Capture the cell that displays the provided text and extract its [x, y] central coordinate. 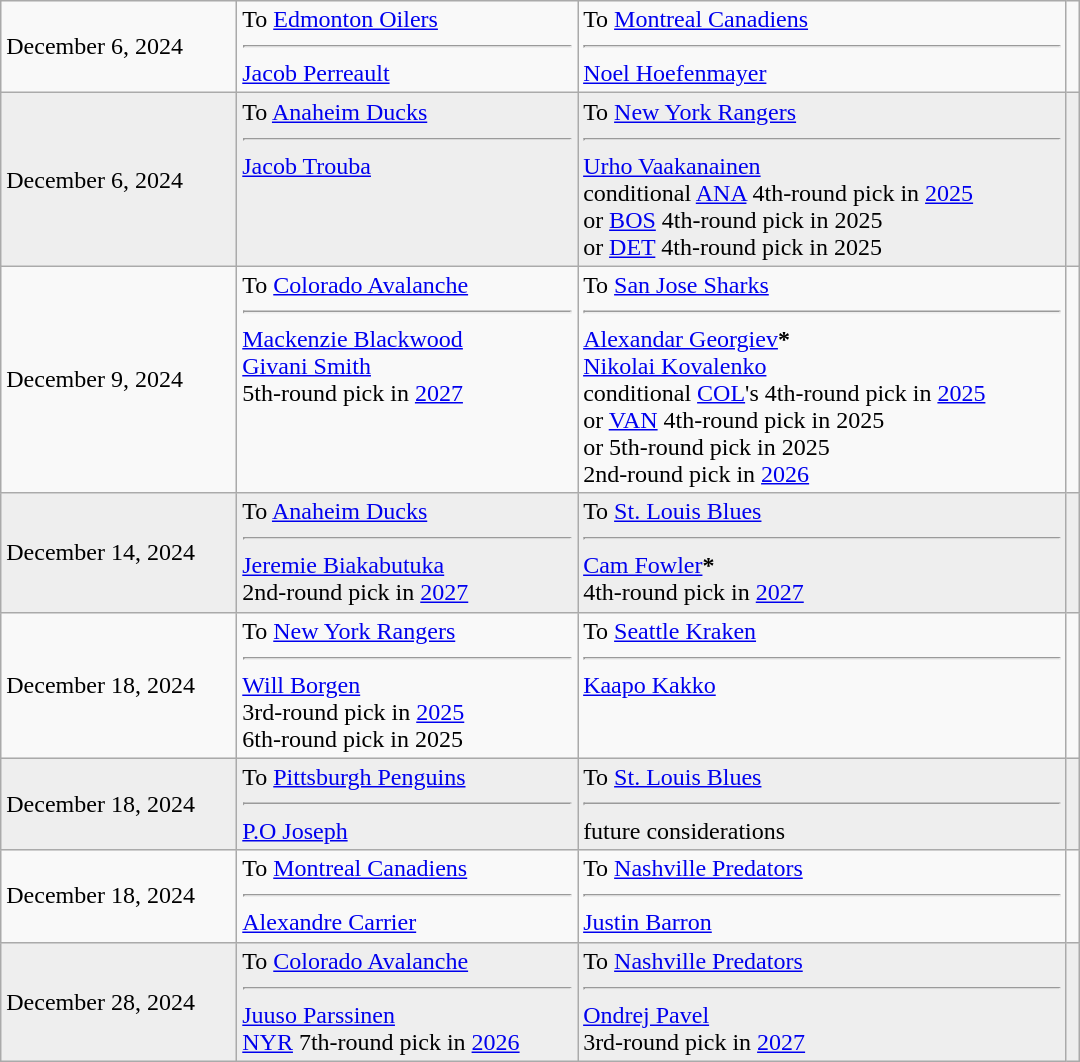
To St. Louis Bluesfuture considerations [822, 804]
To New York RangersWill Borgen3rd-round pick in 20256th-round pick in 2025 [408, 685]
To New York RangersUrho Vaakanainenconditional ANA 4th-round pick in 2025or BOS 4th-round pick in 2025or DET 4th-round pick in 2025 [822, 180]
To Montreal CanadiensAlexandre Carrier [408, 896]
To Nashville PredatorsOndrej Pavel3rd-round pick in 2027 [822, 1002]
December 28, 2024 [119, 1002]
To Edmonton OilersJacob Perreault [408, 47]
To Nashville PredatorsJustin Barron [822, 896]
To St. Louis BluesCam Fowler*4th-round pick in 2027 [822, 552]
To Seattle KrakenKaapo Kakko [822, 685]
To Pittsburgh PenguinsP.O Joseph [408, 804]
To Montreal CanadiensNoel Hoefenmayer [822, 47]
To Anaheim DucksJeremie Biakabutuka2nd-round pick in 2027 [408, 552]
To Anaheim DucksJacob Trouba [408, 180]
December 14, 2024 [119, 552]
To Colorado AvalancheMackenzie BlackwoodGivani Smith5th-round pick in 2027 [408, 380]
December 9, 2024 [119, 380]
To Colorado AvalancheJuuso ParssinenNYR 7th-round pick in 2026 [408, 1002]
